Capture the cell that displays the provided text and extract its (x, y) central coordinate. 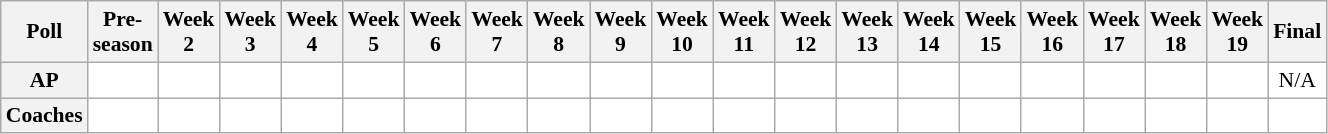
Week11 (744, 32)
N/A (1297, 80)
Week15 (991, 32)
AP (44, 80)
Week7 (497, 32)
Week5 (374, 32)
Poll (44, 32)
Week18 (1176, 32)
Week8 (559, 32)
Final (1297, 32)
Week19 (1237, 32)
Week13 (867, 32)
Week17 (1114, 32)
Week12 (806, 32)
Coaches (44, 116)
Pre-season (123, 32)
Week4 (312, 32)
Week10 (682, 32)
Week3 (250, 32)
Week14 (929, 32)
Week6 (435, 32)
Week9 (621, 32)
Week2 (189, 32)
Week16 (1052, 32)
